Detect which cell encompasses the target text, then output its [X, Y] center coordinate. 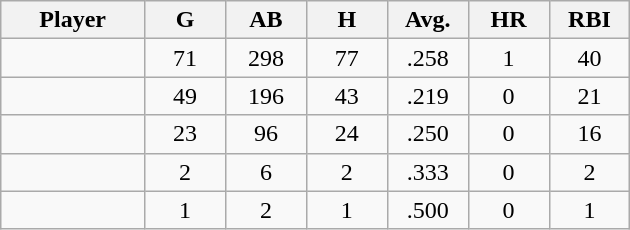
77 [346, 58]
49 [186, 96]
43 [346, 96]
6 [266, 172]
21 [590, 96]
40 [590, 58]
96 [266, 134]
.258 [428, 58]
HR [508, 20]
23 [186, 134]
RBI [590, 20]
196 [266, 96]
Avg. [428, 20]
Player [73, 20]
.500 [428, 210]
.250 [428, 134]
24 [346, 134]
298 [266, 58]
71 [186, 58]
G [186, 20]
.333 [428, 172]
16 [590, 134]
.219 [428, 96]
H [346, 20]
AB [266, 20]
